Extract the (X, Y) coordinate from the center of the cell holding the provided text.  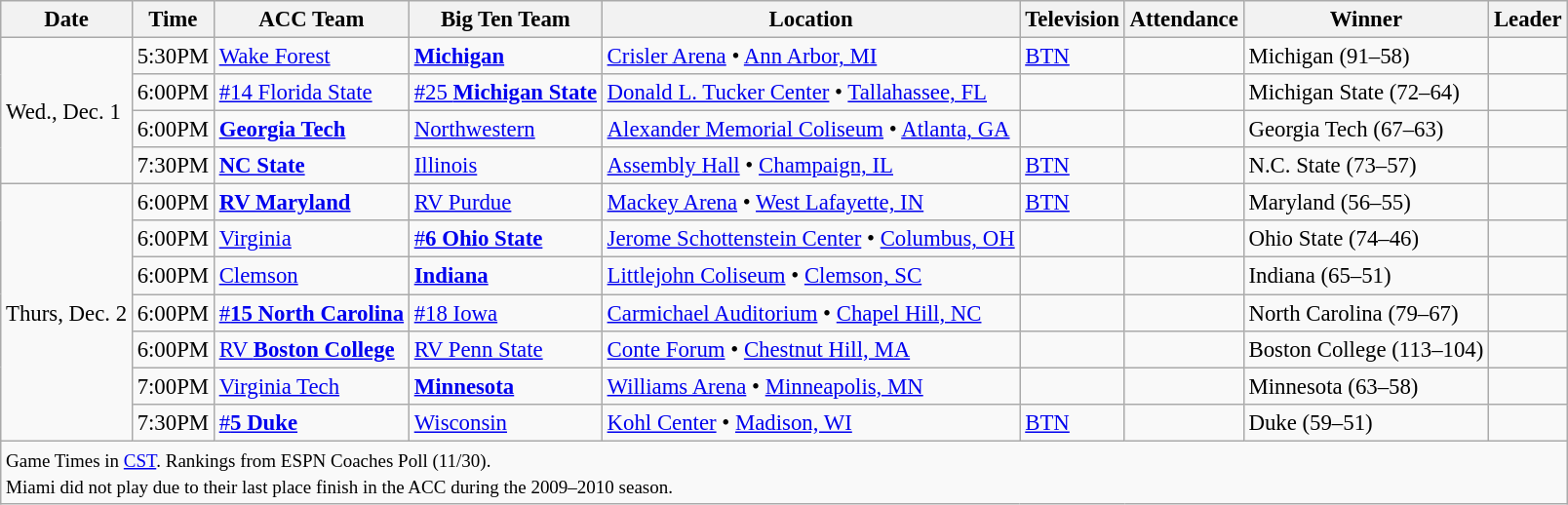
Indiana (65–51) (1365, 276)
Location (811, 19)
Virginia (311, 239)
5:30PM (173, 57)
Wed., Dec. 1 (66, 111)
Jerome Schottenstein Center • Columbus, OH (811, 239)
Big Ten Team (505, 19)
Assembly Hall • Champaign, IL (811, 166)
#6 Ohio State (505, 239)
Carmichael Auditorium • Chapel Hill, NC (811, 313)
#25 Michigan State (505, 93)
ACC Team (311, 19)
Illinois (505, 166)
Northwestern (505, 130)
Michigan State (72–64) (1365, 93)
Leader (1528, 19)
7:00PM (173, 386)
Wisconsin (505, 422)
Time (173, 19)
Wake Forest (311, 57)
RV Maryland (311, 203)
Georgia Tech (311, 130)
Alexander Memorial Coliseum • Atlanta, GA (811, 130)
Ohio State (74–46) (1365, 239)
Mackey Arena • West Lafayette, IN (811, 203)
North Carolina (79–67) (1365, 313)
Minnesota (505, 386)
#18 Iowa (505, 313)
Crisler Arena • Ann Arbor, MI (811, 57)
Game Times in CST. Rankings from ESPN Coaches Poll (11/30). Miami did not play due to their last place finish in the ACC during the 2009–2010 season. (784, 472)
Georgia Tech (67–63) (1365, 130)
NC State (311, 166)
RV Penn State (505, 349)
Duke (59–51) (1365, 422)
Donald L. Tucker Center • Tallahassee, FL (811, 93)
Clemson (311, 276)
Winner (1365, 19)
N.C. State (73–57) (1365, 166)
Michigan (91–58) (1365, 57)
RV Boston College (311, 349)
Minnesota (63–58) (1365, 386)
#14 Florida State (311, 93)
Michigan (505, 57)
Thurs, Dec. 2 (66, 312)
Date (66, 19)
Virginia Tech (311, 386)
Indiana (505, 276)
Conte Forum • Chestnut Hill, MA (811, 349)
#15 North Carolina (311, 313)
Maryland (56–55) (1365, 203)
Kohl Center • Madison, WI (811, 422)
Littlejohn Coliseum • Clemson, SC (811, 276)
Boston College (113–104) (1365, 349)
#5 Duke (311, 422)
Attendance (1184, 19)
Television (1073, 19)
RV Purdue (505, 203)
Williams Arena • Minneapolis, MN (811, 386)
